Find where the given text appears and provide that cell's center as [x, y] coordinate. 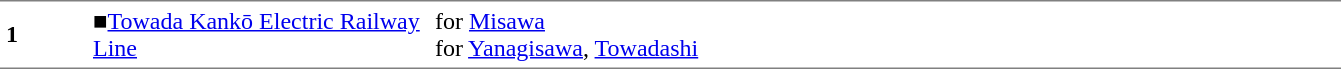
1 [44, 34]
■Towada Kankō Electric Railway Line [258, 34]
for Misawafor Yanagisawa, Towadashi [885, 34]
